Determine the (X, Y) coordinate at the center of the cell enclosing the given text.  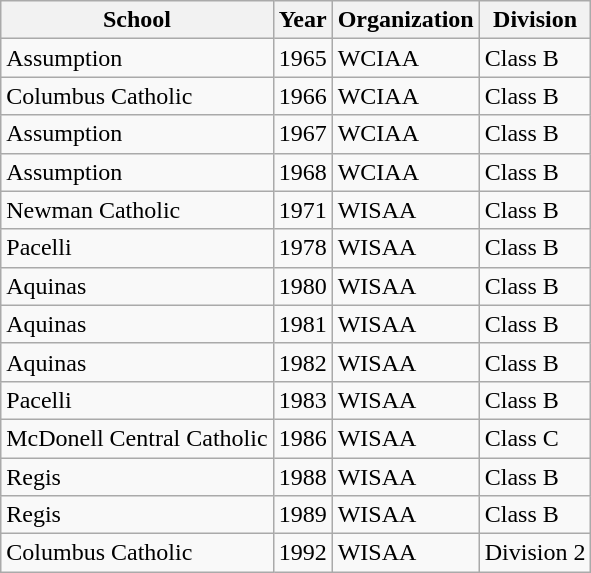
1981 (302, 324)
1980 (302, 286)
1986 (302, 438)
1966 (302, 96)
Organization (406, 20)
1978 (302, 248)
1983 (302, 400)
Year (302, 20)
Division (535, 20)
1967 (302, 134)
1965 (302, 58)
1989 (302, 515)
1971 (302, 210)
Division 2 (535, 553)
Class C (535, 438)
McDonell Central Catholic (137, 438)
1992 (302, 553)
1982 (302, 362)
1988 (302, 477)
School (137, 20)
1968 (302, 172)
Newman Catholic (137, 210)
